Scan for the cell matching the given text and deliver its (X, Y) coordinate at center. 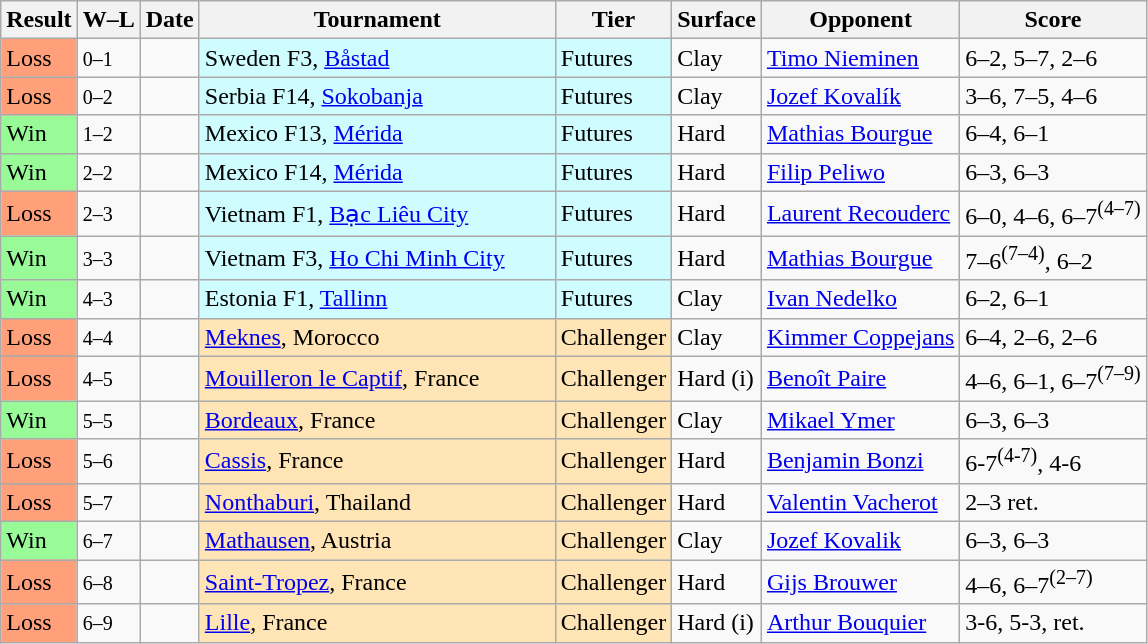
0–2 (108, 96)
5–7 (108, 502)
Opponent (860, 20)
6–9 (108, 623)
Estonia F1, Tallinn (377, 299)
Gijs Brouwer (860, 582)
Ivan Nedelko (860, 299)
Serbia F14, Sokobanja (377, 96)
Benjamin Bonzi (860, 462)
Saint-Tropez, France (377, 582)
Mouilleron le Captif, France (377, 378)
0–1 (108, 58)
Bordeaux, France (377, 420)
3–3 (108, 258)
Jozef Kovalík (860, 96)
Tier (613, 20)
3–6, 7–5, 4–6 (1053, 96)
6–2, 6–1 (1053, 299)
5–5 (108, 420)
Nonthaburi, Thailand (377, 502)
2–3 ret. (1053, 502)
Sweden F3, Båstad (377, 58)
Vietnam F1, Bạc Liêu City (377, 214)
4–3 (108, 299)
Date (170, 20)
Timo Nieminen (860, 58)
2–3 (108, 214)
Surface (717, 20)
Laurent Recouderc (860, 214)
Mathausen, Austria (377, 541)
Filip Peliwo (860, 172)
3-6, 5-3, ret. (1053, 623)
7–6(7–4), 6–2 (1053, 258)
5–6 (108, 462)
1–2 (108, 134)
Kimmer Coppejans (860, 337)
4–6, 6–7(2–7) (1053, 582)
Mexico F13, Mérida (377, 134)
Benoît Paire (860, 378)
Result (39, 20)
6–2, 5–7, 2–6 (1053, 58)
Meknes, Morocco (377, 337)
6–4, 2–6, 2–6 (1053, 337)
4–4 (108, 337)
Arthur Bouquier (860, 623)
6–8 (108, 582)
Mikael Ymer (860, 420)
Score (1053, 20)
2–2 (108, 172)
Tournament (377, 20)
Vietnam F3, Ho Chi Minh City (377, 258)
Jozef Kovalik (860, 541)
Lille, France (377, 623)
4–5 (108, 378)
6–4, 6–1 (1053, 134)
W–L (108, 20)
6–7 (108, 541)
4–6, 6–1, 6–7(7–9) (1053, 378)
Valentin Vacherot (860, 502)
6–0, 4–6, 6–7(4–7) (1053, 214)
Cassis, France (377, 462)
6-7(4-7), 4-6 (1053, 462)
Mexico F14, Mérida (377, 172)
